Pinpoint the cell where the given text exists, returning its [x, y] midpoint coordinate. 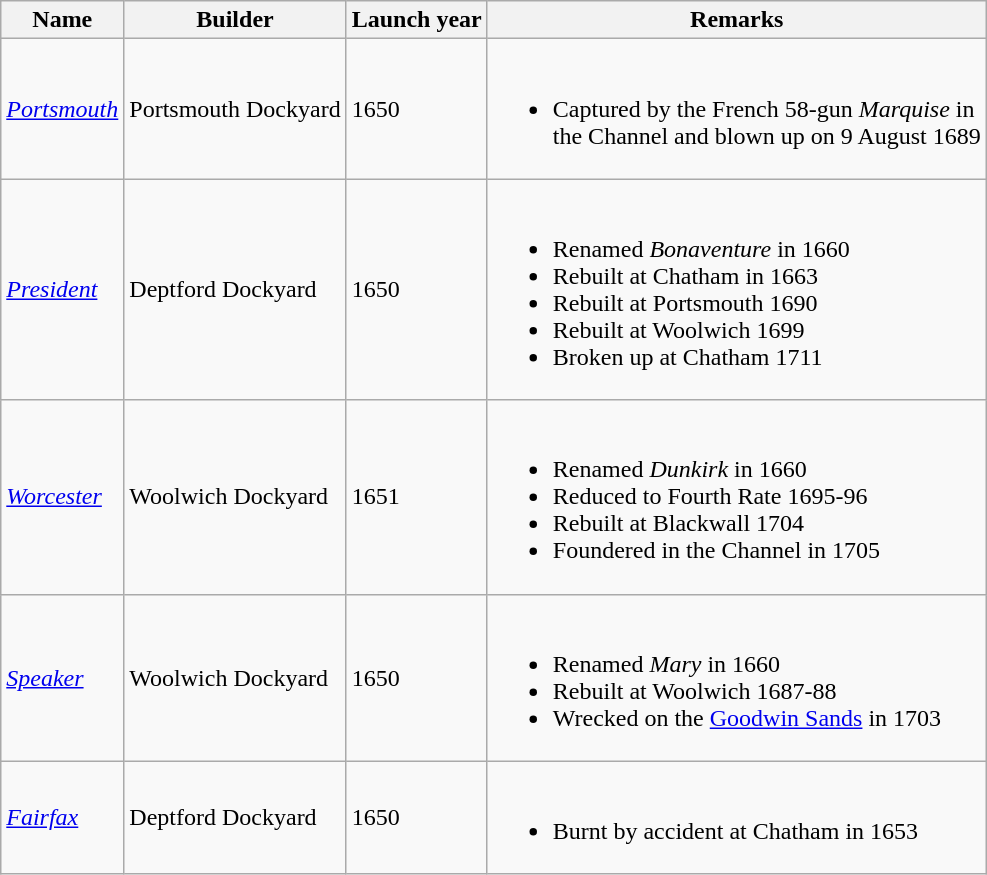
Renamed Bonaventure in 1660Rebuilt at Chatham in 1663Rebuilt at Portsmouth 1690Rebuilt at Woolwich 1699Broken up at Chatham 1711 [736, 290]
Portsmouth [62, 109]
Remarks [736, 20]
Worcester [62, 497]
Launch year [416, 20]
Name [62, 20]
Renamed Mary in 1660Rebuilt at Woolwich 1687-88Wrecked on the Goodwin Sands in 1703 [736, 678]
1651 [416, 497]
Captured by the French 58-gun Marquise in the Channel and blown up on 9 August 1689 [736, 109]
President [62, 290]
Builder [235, 20]
Speaker [62, 678]
Burnt by accident at Chatham in 1653 [736, 818]
Portsmouth Dockyard [235, 109]
Renamed Dunkirk in 1660Reduced to Fourth Rate 1695-96Rebuilt at Blackwall 1704Foundered in the Channel in 1705 [736, 497]
Fairfax [62, 818]
